Extract the (x, y) coordinate from the center of the cell holding the provided text.  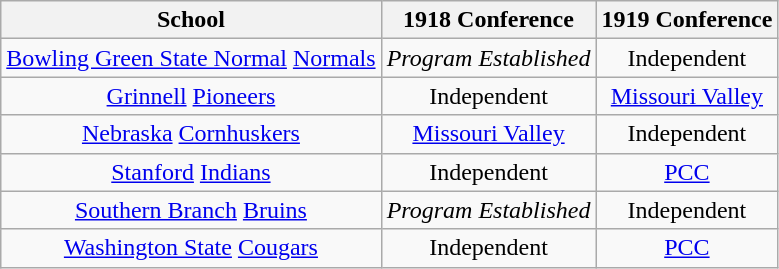
Bowling Green State Normal Normals (191, 58)
1918 Conference (488, 20)
1919 Conference (687, 20)
Nebraska Cornhuskers (191, 134)
Washington State Cougars (191, 248)
School (191, 20)
Grinnell Pioneers (191, 96)
Stanford Indians (191, 172)
Southern Branch Bruins (191, 210)
